Provide the [X, Y] coordinate of the cell's center where the given text is located.  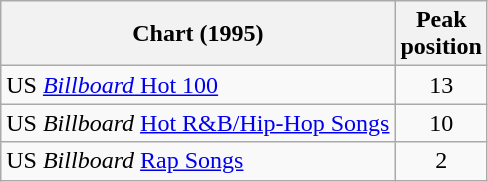
Peakposition [441, 34]
US Billboard Rap Songs [198, 161]
13 [441, 85]
US Billboard Hot R&B/Hip-Hop Songs [198, 123]
10 [441, 123]
2 [441, 161]
Chart (1995) [198, 34]
US Billboard Hot 100 [198, 85]
